Scan for the cell matching the given text and deliver its (X, Y) coordinate at center. 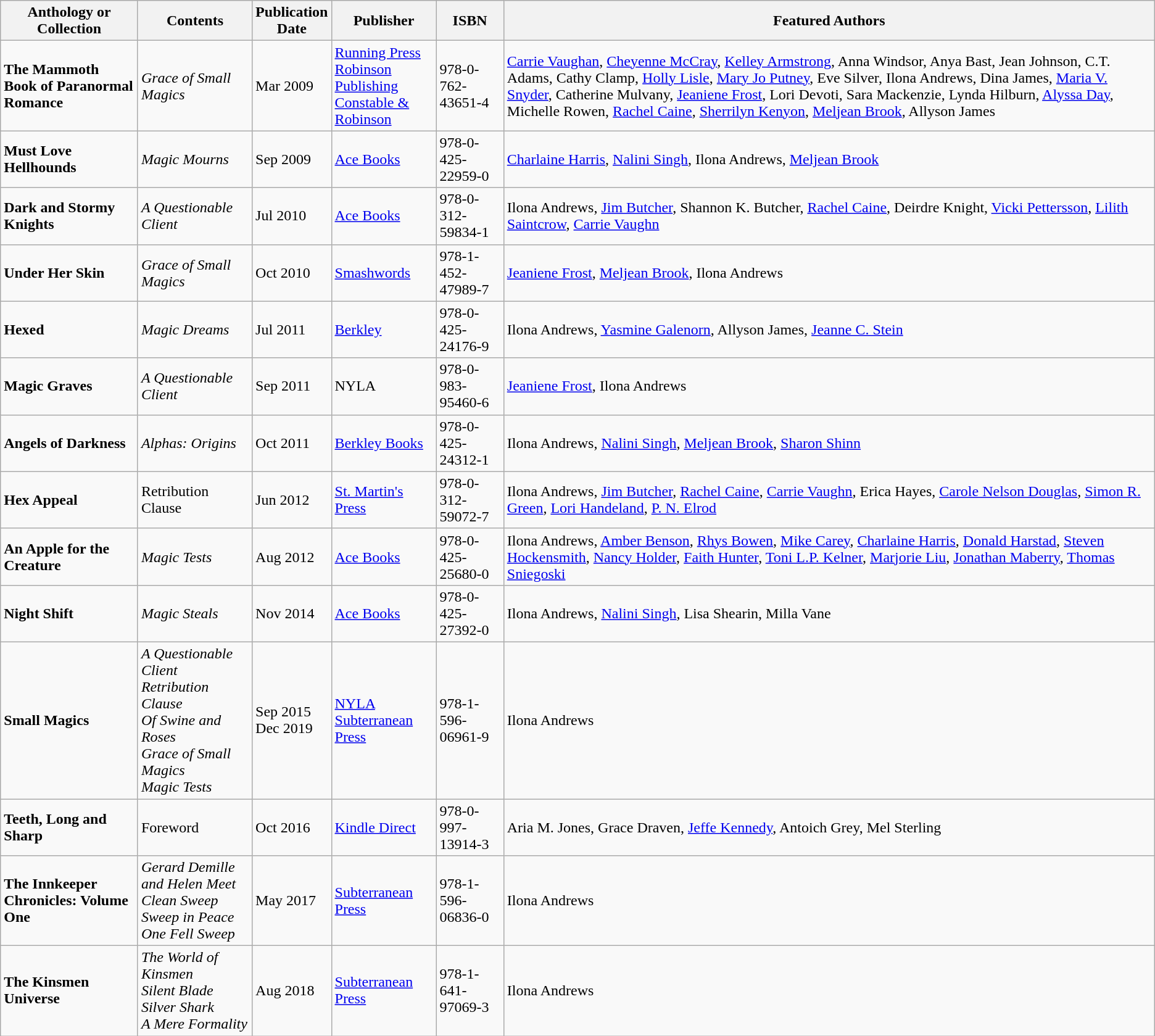
A Questionable ClientRetribution ClauseOf Swine and RosesGrace of Small MagicsMagic Tests (195, 720)
Smashwords (384, 273)
Aug 2018 (292, 991)
Alphas: Origins (195, 443)
Magic Graves (69, 386)
St. Martin's Press (384, 500)
Gerard Demille and Helen MeetClean SweepSweep in PeaceOne Fell Sweep (195, 901)
NYLA Subterranean Press (384, 720)
May 2017 (292, 901)
Must Love Hellhounds (69, 159)
Ilona Andrews, Jim Butcher, Rachel Caine, Carrie Vaughn, Erica Hayes, Carole Nelson Douglas, Simon R. Green, Lori Handeland, P. N. Elrod (829, 500)
PublicationDate (292, 21)
978-0-425-27392-0 (470, 613)
Jul 2010 (292, 216)
Magic Tests (195, 557)
Magic Steals (195, 613)
978-0-425-22959-0 (470, 159)
Magic Dreams (195, 329)
Berkley Books (384, 443)
Charlaine Harris, Nalini Singh, Ilona Andrews, Meljean Brook (829, 159)
Jun 2012 (292, 500)
Jeaniene Frost, Ilona Andrews (829, 386)
ISBN (470, 21)
Nov 2014 (292, 613)
Ilona Andrews, Yasmine Galenorn, Allyson James, Jeanne C. Stein (829, 329)
978-0-312-59072-7 (470, 500)
978-0-425-25680-0 (470, 557)
Oct 2010 (292, 273)
Under Her Skin (69, 273)
NYLA (384, 386)
Ilona Andrews, Nalini Singh, Meljean Brook, Sharon Shinn (829, 443)
The World of KinsmenSilent BladeSilver SharkA Mere Formality (195, 991)
Angels of Darkness (69, 443)
Hexed (69, 329)
Berkley (384, 329)
978-1-452-47989-7 (470, 273)
Night Shift (69, 613)
Publisher (384, 21)
978-1-641-97069-3 (470, 991)
Foreword (195, 827)
The Innkeeper Chronicles: Volume One (69, 901)
978-0-762-43651-4 (470, 86)
978-1-596-06836-0 (470, 901)
Sep 2009 (292, 159)
Dark and Stormy Knights (69, 216)
Jeaniene Frost, Meljean Brook, Ilona Andrews (829, 273)
The Mammoth Book of Paranormal Romance (69, 86)
Mar 2009 (292, 86)
The Kinsmen Universe (69, 991)
Running PressRobinson PublishingConstable & Robinson (384, 86)
Featured Authors (829, 21)
Small Magics (69, 720)
978-0-425-24176-9 (470, 329)
Anthology or Collection (69, 21)
Sep 2011 (292, 386)
Aria M. Jones, Grace Draven, Jeffe Kennedy, Antoich Grey, Mel Sterling (829, 827)
978-0-983-95460-6 (470, 386)
Kindle Direct (384, 827)
Ilona Andrews, Jim Butcher, Shannon K. Butcher, Rachel Caine, Deirdre Knight, Vicki Pettersson, Lilith Saintcrow, Carrie Vaughn (829, 216)
Contents (195, 21)
Teeth, Long and Sharp (69, 827)
Jul 2011 (292, 329)
Retribution Clause (195, 500)
978-0-312-59834-1 (470, 216)
Magic Mourns (195, 159)
Oct 2016 (292, 827)
Oct 2011 (292, 443)
978-1-596-06961-9 (470, 720)
An Apple for the Creature (69, 557)
Hex Appeal (69, 500)
978-0-997-13914-3 (470, 827)
Ilona Andrews, Nalini Singh, Lisa Shearin, Milla Vane (829, 613)
Aug 2012 (292, 557)
Sep 2015Dec 2019 (292, 720)
978-0-425-24312-1 (470, 443)
